Output the (X, Y) coordinate of the center of the cell containing the given text.  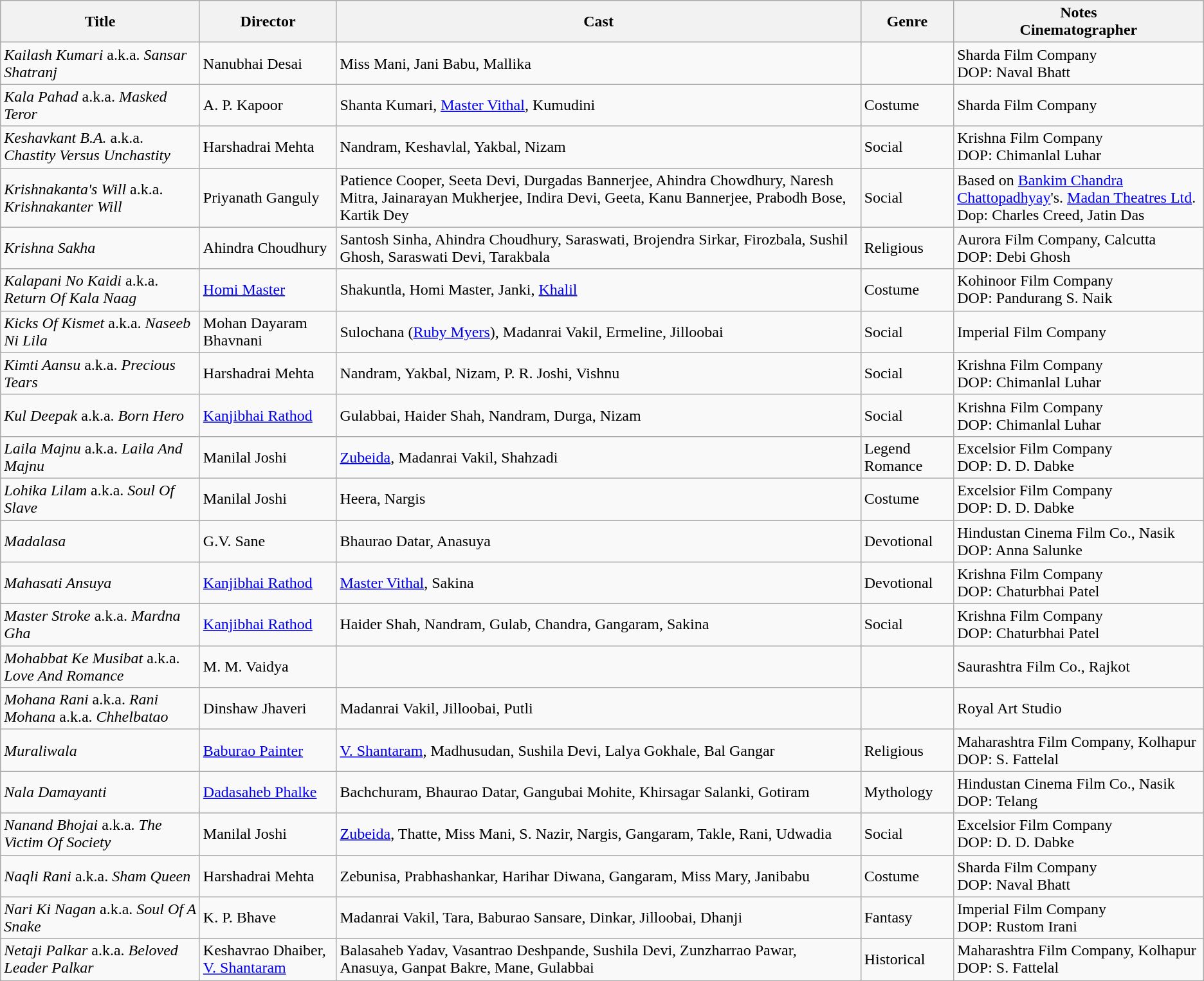
Keshavkant B.A. a.k.a. Chastity Versus Unchastity (100, 147)
Mythology (907, 793)
Title (100, 22)
Santosh Sinha, Ahindra Choudhury, Saraswati, Brojendra Sirkar, Firozbala, Sushil Ghosh, Saraswati Devi, Tarakbala (598, 248)
Saurashtra Film Co., Rajkot (1079, 666)
Zubeida, Madanrai Vakil, Shahzadi (598, 457)
Nanand Bhojai a.k.a. The Victim Of Society (100, 834)
Nandram, Keshavlal, Yakbal, Nizam (598, 147)
Madanrai Vakil, Jilloobai, Putli (598, 709)
Aurora Film Company, CalcuttaDOP: Debi Ghosh (1079, 248)
Keshavrao Dhaiber, V. Shantaram (268, 960)
Nandram, Yakbal, Nizam, P. R. Joshi, Vishnu (598, 373)
Based on Bankim Chandra Chattopadhyay's. Madan Theatres Ltd.Dop: Charles Creed, Jatin Das (1079, 197)
Baburao Painter (268, 750)
Laila Majnu a.k.a. Laila And Majnu (100, 457)
Kailash Kumari a.k.a. Sansar Shatranj (100, 63)
Nari Ki Nagan a.k.a. Soul Of A Snake (100, 917)
Zubeida, Thatte, Miss Mani, S. Nazir, Nargis, Gangaram, Takle, Rani, Udwadia (598, 834)
M. M. Vaidya (268, 666)
Bachchuram, Bhaurao Datar, Gangubai Mohite, Khirsagar Salanki, Gotiram (598, 793)
Legend Romance (907, 457)
Kul Deepak a.k.a. Born Hero (100, 416)
Master Vithal, Sakina (598, 583)
Ahindra Choudhury (268, 248)
Krishnakanta's Will a.k.a. Krishnakanter Will (100, 197)
Sharda Film Company (1079, 105)
Krishna Sakha (100, 248)
Imperial Film CompanyDOP: Rustom Irani (1079, 917)
Dinshaw Jhaveri (268, 709)
Fantasy (907, 917)
K. P. Bhave (268, 917)
Kicks Of Kismet a.k.a. Naseeb Ni Lila (100, 332)
Bhaurao Datar, Anasuya (598, 540)
Heera, Nargis (598, 499)
Imperial Film Company (1079, 332)
Mohan Dayaram Bhavnani (268, 332)
Kimti Aansu a.k.a. Precious Tears (100, 373)
Historical (907, 960)
G.V. Sane (268, 540)
Nala Damayanti (100, 793)
Mohabbat Ke Musibat a.k.a. Love And Romance (100, 666)
Muraliwala (100, 750)
Madalasa (100, 540)
Royal Art Studio (1079, 709)
Priyanath Ganguly (268, 197)
Miss Mani, Jani Babu, Mallika (598, 63)
Kohinoor Film CompanyDOP: Pandurang S. Naik (1079, 289)
Genre (907, 22)
Lohika Lilam a.k.a. Soul Of Slave (100, 499)
V. Shantaram, Madhusudan, Sushila Devi, Lalya Gokhale, Bal Gangar (598, 750)
Cast (598, 22)
Sulochana (Ruby Myers), Madanrai Vakil, Ermeline, Jilloobai (598, 332)
Homi Master (268, 289)
Mahasati Ansuya (100, 583)
Nanubhai Desai (268, 63)
Hindustan Cinema Film Co., NasikDOP: Telang (1079, 793)
Director (268, 22)
Balasaheb Yadav, Vasantrao Deshpande, Sushila Devi, Zunzharrao Pawar, Anasuya, Ganpat Bakre, Mane, Gulabbai (598, 960)
Kala Pahad a.k.a. Masked Teror (100, 105)
Mohana Rani a.k.a. Rani Mohana a.k.a. Chhelbatao (100, 709)
Gulabbai, Haider Shah, Nandram, Durga, Nizam (598, 416)
Dadasaheb Phalke (268, 793)
Netaji Palkar a.k.a. Beloved Leader Palkar (100, 960)
Haider Shah, Nandram, Gulab, Chandra, Gangaram, Sakina (598, 625)
Shanta Kumari, Master Vithal, Kumudini (598, 105)
Naqli Rani a.k.a. Sham Queen (100, 876)
Hindustan Cinema Film Co., NasikDOP: Anna Salunke (1079, 540)
NotesCinematographer (1079, 22)
Zebunisa, Prabhashankar, Harihar Diwana, Gangaram, Miss Mary, Janibabu (598, 876)
Shakuntla, Homi Master, Janki, Khalil (598, 289)
A. P. Kapoor (268, 105)
Kalapani No Kaidi a.k.a. Return Of Kala Naag (100, 289)
Madanrai Vakil, Tara, Baburao Sansare, Dinkar, Jilloobai, Dhanji (598, 917)
Master Stroke a.k.a. Mardna Gha (100, 625)
